Output the (x, y) coordinate of the center of the cell containing the given text.  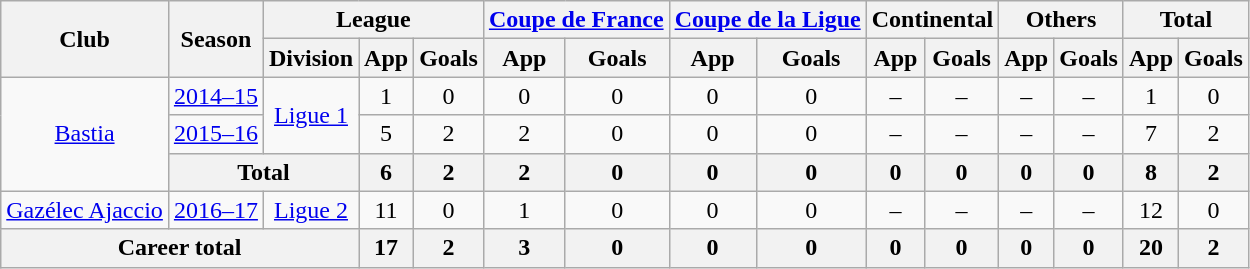
20 (1150, 248)
Coupe de France (576, 20)
3 (524, 248)
7 (1150, 134)
Coupe de la Ligue (768, 20)
Bastia (85, 134)
2015–16 (216, 134)
Ligue 1 (310, 115)
Gazélec Ajaccio (85, 210)
Division (310, 58)
17 (386, 248)
Others (1062, 20)
2016–17 (216, 210)
6 (386, 172)
Career total (180, 248)
5 (386, 134)
8 (1150, 172)
Season (216, 39)
2014–15 (216, 96)
League (373, 20)
Continental (932, 20)
11 (386, 210)
12 (1150, 210)
Club (85, 39)
Ligue 2 (310, 210)
